Extract the (X, Y) coordinate from the center of the cell holding the provided text.  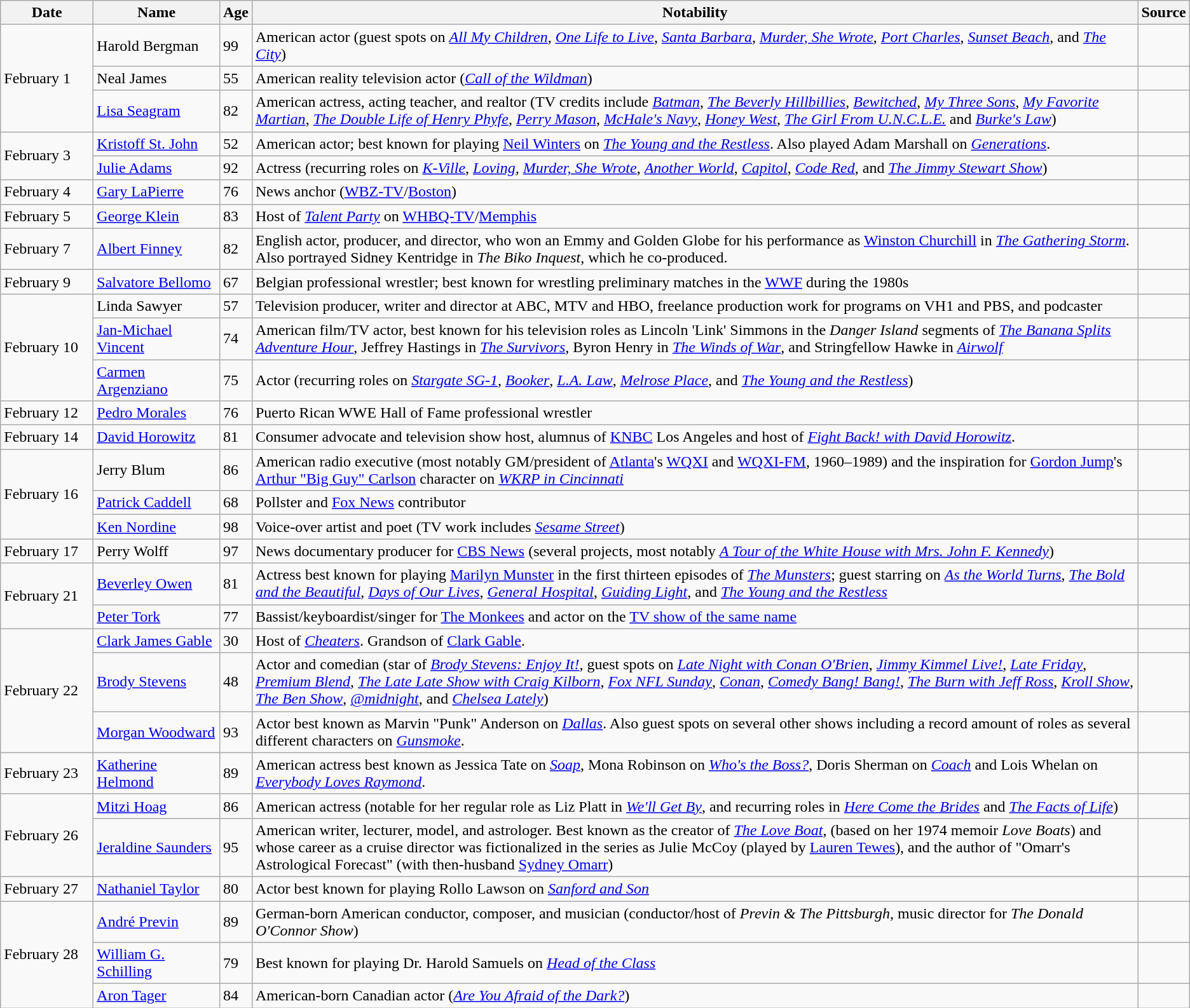
February 4 (47, 192)
Bassist/keyboardist/singer for The Monkees and actor on the TV show of the same name (695, 616)
American-born Canadian actor (Are You Afraid of the Dark?) (695, 996)
David Horowitz (156, 437)
79 (235, 964)
99 (235, 46)
Neal James (156, 78)
February 7 (47, 249)
February 23 (47, 773)
67 (235, 282)
February 12 (47, 413)
77 (235, 616)
93 (235, 732)
Patrick Caddell (156, 503)
André Previn (156, 922)
News anchor (WBZ-TV/Boston) (695, 192)
74 (235, 338)
Pollster and Fox News contributor (695, 503)
February 5 (47, 216)
97 (235, 551)
Aron Tager (156, 996)
American actress (notable for her regular role as Liz Platt in We'll Get By, and recurring roles in Here Come the Brides and The Facts of Life) (695, 806)
February 14 (47, 437)
Katherine Helmond (156, 773)
84 (235, 996)
Gary LaPierre (156, 192)
American reality television actor (Call of the Wildman) (695, 78)
American actor (guest spots on All My Children, One Life to Live, Santa Barbara, Murder, She Wrote, Port Charles, Sunset Beach, and The City) (695, 46)
Best known for playing Dr. Harold Samuels on Head of the Class (695, 964)
Harold Bergman (156, 46)
Brody Stevens (156, 682)
American actor; best known for playing Neil Winters on The Young and the Restless. Also played Adam Marshall on Generations. (695, 144)
30 (235, 641)
February 21 (47, 596)
57 (235, 306)
George Klein (156, 216)
News documentary producer for CBS News (several projects, most notably A Tour of the White House with Mrs. John F. Kennedy) (695, 551)
Nathaniel Taylor (156, 889)
83 (235, 216)
Linda Sawyer (156, 306)
80 (235, 889)
February 1 (47, 78)
55 (235, 78)
Notability (695, 13)
Julie Adams (156, 168)
Jeraldine Saunders (156, 847)
February 3 (47, 156)
Kristoff St. John (156, 144)
February 16 (47, 494)
Perry Wolff (156, 551)
Mitzi Hoag (156, 806)
92 (235, 168)
Belgian professional wrestler; best known for wrestling preliminary matches in the WWF during the 1980s (695, 282)
Actor best known for playing Rollo Lawson on Sanford and Son (695, 889)
Puerto Rican WWE Hall of Fame professional wrestler (695, 413)
95 (235, 847)
68 (235, 503)
Consumer advocate and television show host, alumnus of KNBC Los Angeles and host of Fight Back! with David Horowitz. (695, 437)
Jan-Michael Vincent (156, 338)
February 9 (47, 282)
Actress (recurring roles on K-Ville, Loving, Murder, She Wrote, Another World, Capitol, Code Red, and The Jimmy Stewart Show) (695, 168)
Beverley Owen (156, 583)
February 26 (47, 835)
February 17 (47, 551)
Peter Tork (156, 616)
Name (156, 13)
February 22 (47, 690)
Clark James Gable (156, 641)
98 (235, 527)
Morgan Woodward (156, 732)
Salvatore Bellomo (156, 282)
Host of Talent Party on WHBQ-TV/Memphis (695, 216)
February 10 (47, 347)
February 28 (47, 955)
William G. Schilling (156, 964)
Date (47, 13)
Albert Finney (156, 249)
Actor (recurring roles on Stargate SG-1, Booker, L.A. Law, Melrose Place, and The Young and the Restless) (695, 380)
German-born American conductor, composer, and musician (conductor/host of Previn & The Pittsburgh, music director for The Donald O'Connor Show) (695, 922)
Source (1163, 13)
Age (235, 13)
Pedro Morales (156, 413)
Jerry Blum (156, 470)
48 (235, 682)
Television producer, writer and director at ABC, MTV and HBO, freelance production work for programs on VH1 and PBS, and podcaster (695, 306)
52 (235, 144)
Host of Cheaters. Grandson of Clark Gable. (695, 641)
75 (235, 380)
Ken Nordine (156, 527)
Carmen Argenziano (156, 380)
Lisa Seagram (156, 111)
Voice-over artist and poet (TV work includes Sesame Street) (695, 527)
February 27 (47, 889)
